Provide the [x, y] coordinate of the cell's center where the given text is located.  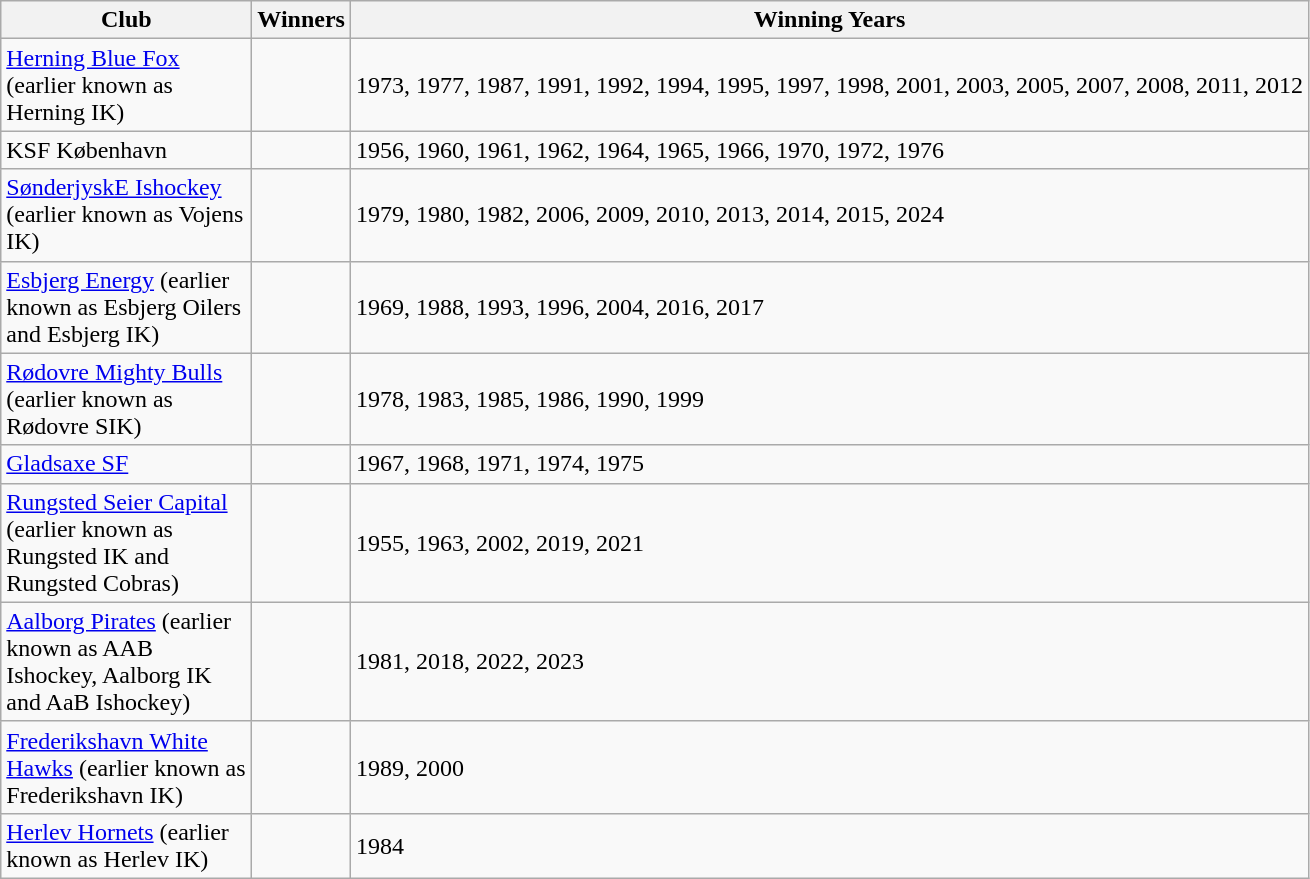
Herlev Hornets (earlier known as Herlev IK) [126, 846]
Club [126, 20]
1967, 1968, 1971, 1974, 1975 [829, 464]
1969, 1988, 1993, 1996, 2004, 2016, 2017 [829, 307]
1984 [829, 846]
SønderjyskE Ishockey (earlier known as Vojens IK) [126, 215]
Winning Years [829, 20]
1973, 1977, 1987, 1991, 1992, 1994, 1995, 1997, 1998, 2001, 2003, 2005, 2007, 2008, 2011, 2012 [829, 85]
Rødovre Mighty Bulls (earlier known as Rødovre SIK) [126, 399]
1989, 2000 [829, 767]
1955, 1963, 2002, 2019, 2021 [829, 542]
1978, 1983, 1985, 1986, 1990, 1999 [829, 399]
Herning Blue Fox (earlier known as Herning IK) [126, 85]
Frederikshavn White Hawks (earlier known as Frederikshavn IK) [126, 767]
Gladsaxe SF [126, 464]
1979, 1980, 1982, 2006, 2009, 2010, 2013, 2014, 2015, 2024 [829, 215]
Winners [302, 20]
Rungsted Seier Capital (earlier known as Rungsted IK and Rungsted Cobras) [126, 542]
KSF København [126, 150]
1956, 1960, 1961, 1962, 1964, 1965, 1966, 1970, 1972, 1976 [829, 150]
1981, 2018, 2022, 2023 [829, 662]
Aalborg Pirates (earlier known as AAB Ishockey, Aalborg IK and AaB Ishockey) [126, 662]
Esbjerg Energy (earlier known as Esbjerg Oilers and Esbjerg IK) [126, 307]
